For the text-containing cell, return its midpoint in [x, y] coordinate format. 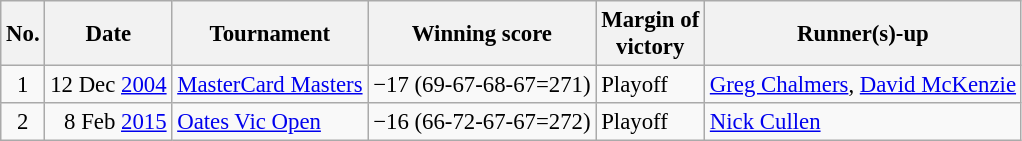
MasterCard Masters [270, 85]
Margin ofvictory [650, 34]
−16 (66-72-67-67=272) [482, 122]
−17 (69-67-68-67=271) [482, 85]
Winning score [482, 34]
Date [108, 34]
1 [23, 85]
Runner(s)-up [864, 34]
2 [23, 122]
No. [23, 34]
Tournament [270, 34]
Greg Chalmers, David McKenzie [864, 85]
8 Feb 2015 [108, 122]
Oates Vic Open [270, 122]
Nick Cullen [864, 122]
12 Dec 2004 [108, 85]
